Find where the given text appears and provide that cell's center as [x, y] coordinate. 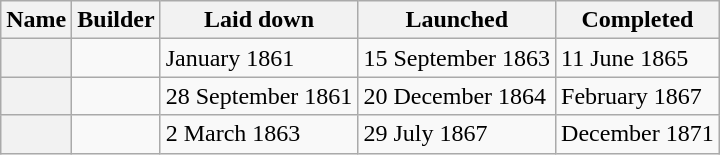
December 1871 [638, 134]
Name [36, 20]
Completed [638, 20]
11 June 1865 [638, 58]
January 1861 [259, 58]
Launched [457, 20]
February 1867 [638, 96]
Laid down [259, 20]
28 September 1861 [259, 96]
Builder [116, 20]
2 March 1863 [259, 134]
20 December 1864 [457, 96]
15 September 1863 [457, 58]
29 July 1867 [457, 134]
